Detect which cell encompasses the target text, then output its [x, y] center coordinate. 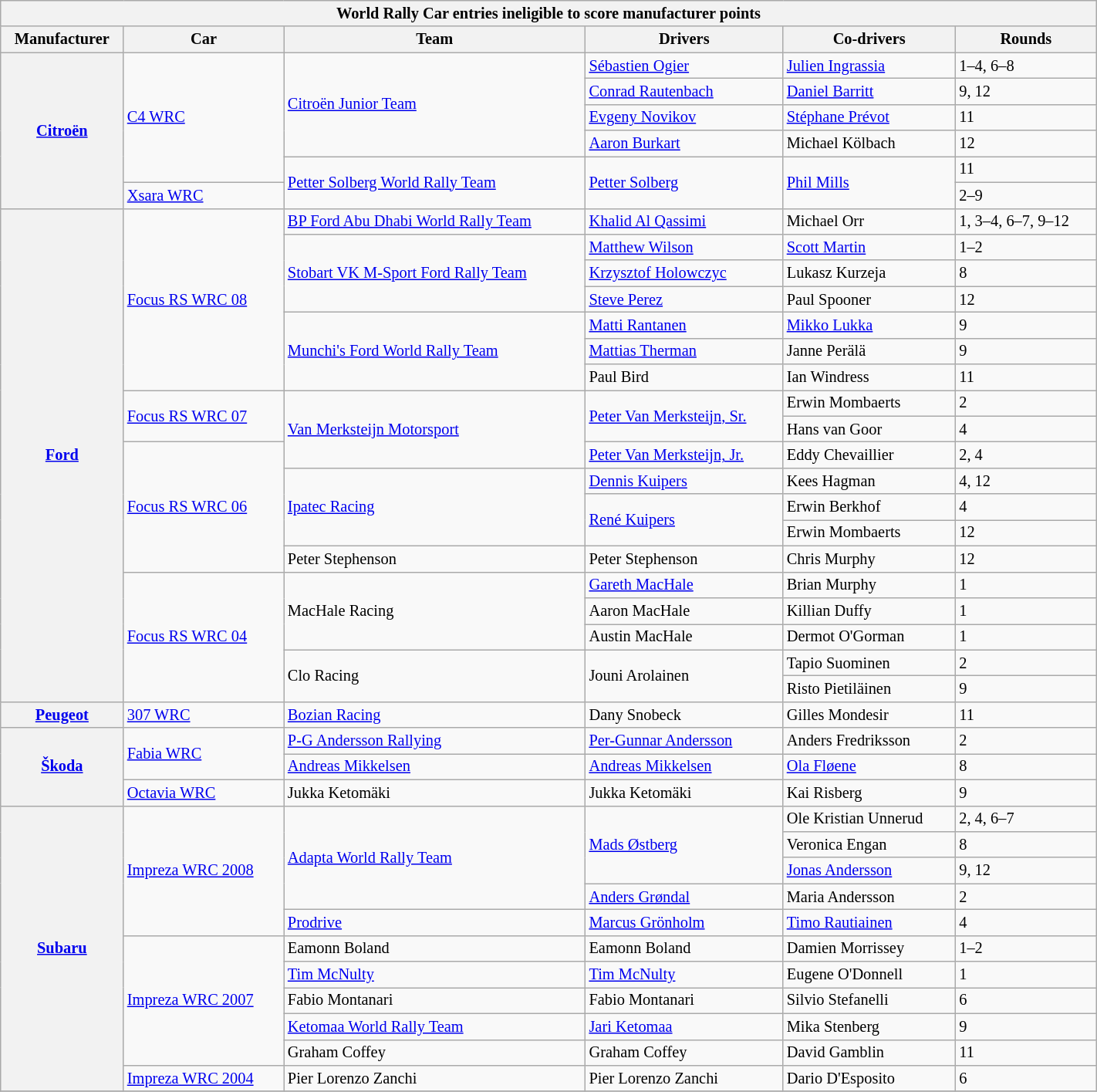
Stéphane Prévot [869, 117]
307 WRC [204, 715]
Lukasz Kurzeja [869, 273]
Prodrive [435, 922]
Maria Andersson [869, 897]
Gilles Mondesir [869, 715]
Impreza WRC 2008 [204, 871]
Ola Fløene [869, 766]
Dermot O'Gorman [869, 637]
Peugeot [62, 715]
1, 3–4, 6–7, 9–12 [1026, 221]
Aaron Burkart [684, 144]
Adapta World Rally Team [435, 858]
2, 4 [1026, 455]
Janne Perälä [869, 351]
Matti Rantanen [684, 325]
Citroën [62, 130]
Matthew Wilson [684, 247]
Ole Kristian Unnerud [869, 819]
Impreza WRC 2007 [204, 1000]
Drivers [684, 39]
Killian Duffy [869, 610]
David Gamblin [869, 1053]
Steve Perez [684, 299]
Subaru [62, 948]
Kees Hagman [869, 481]
Škoda [62, 767]
Sébastien Ogier [684, 66]
Veronica Engan [869, 844]
1–4, 6–8 [1026, 66]
Ian Windress [869, 377]
C4 WRC [204, 117]
Focus RS WRC 07 [204, 415]
Scott Martin [869, 247]
4, 12 [1026, 481]
MacHale Racing [435, 611]
Car [204, 39]
Peter Van Merksteijn, Jr. [684, 455]
Peter Van Merksteijn, Sr. [684, 415]
Michael Kölbach [869, 144]
P-G Andersson Rallying [435, 741]
René Kuipers [684, 520]
Jari Ketomaa [684, 1026]
Daniel Barritt [869, 91]
Kai Risberg [869, 793]
Eddy Chevaillier [869, 455]
Dennis Kuipers [684, 481]
Ford [62, 455]
Timo Rautiainen [869, 922]
Khalid Al Qassimi [684, 221]
Rounds [1026, 39]
Dario D'Esposito [869, 1078]
Clo Racing [435, 676]
Focus RS WRC 04 [204, 637]
Impreza WRC 2004 [204, 1078]
Anders Grøndal [684, 897]
Risto Pietiläinen [869, 688]
Chris Murphy [869, 559]
Citroën Junior Team [435, 105]
Per-Gunnar Andersson [684, 741]
2, 4, 6–7 [1026, 819]
Stobart VK M-Sport Ford Rally Team [435, 273]
Mattias Therman [684, 351]
Conrad Rautenbach [684, 91]
BP Ford Abu Dhabi World Rally Team [435, 221]
Dany Snobeck [684, 715]
Manufacturer [62, 39]
Austin MacHale [684, 637]
Ipatec Racing [435, 506]
Julien Ingrassia [869, 66]
Petter Solberg World Rally Team [435, 182]
Tapio Suominen [869, 663]
Co-drivers [869, 39]
Aaron MacHale [684, 610]
Mikko Lukka [869, 325]
2–9 [1026, 195]
Bozian Racing [435, 715]
Fabia WRC [204, 753]
Munchi's Ford World Rally Team [435, 350]
Petter Solberg [684, 182]
Xsara WRC [204, 195]
Paul Bird [684, 377]
Brian Murphy [869, 585]
Paul Spooner [869, 299]
Anders Fredriksson [869, 741]
Damien Morrissey [869, 948]
Focus RS WRC 08 [204, 299]
World Rally Car entries ineligible to score manufacturer points [548, 13]
Mads Østberg [684, 844]
Van Merksteijn Motorsport [435, 429]
Jonas Andersson [869, 871]
Focus RS WRC 06 [204, 506]
Jouni Arolainen [684, 676]
Phil Mills [869, 182]
Evgeny Novikov [684, 117]
Ketomaa World Rally Team [435, 1026]
Silvio Stefanelli [869, 1000]
Octavia WRC [204, 793]
Eugene O'Donnell [869, 975]
Michael Orr [869, 221]
Team [435, 39]
Mika Stenberg [869, 1026]
Hans van Goor [869, 429]
Gareth MacHale [684, 585]
Marcus Grönholm [684, 922]
Erwin Berkhof [869, 507]
Krzysztof Holowczyc [684, 273]
